Output the (X, Y) coordinate of the center of the cell containing the given text.  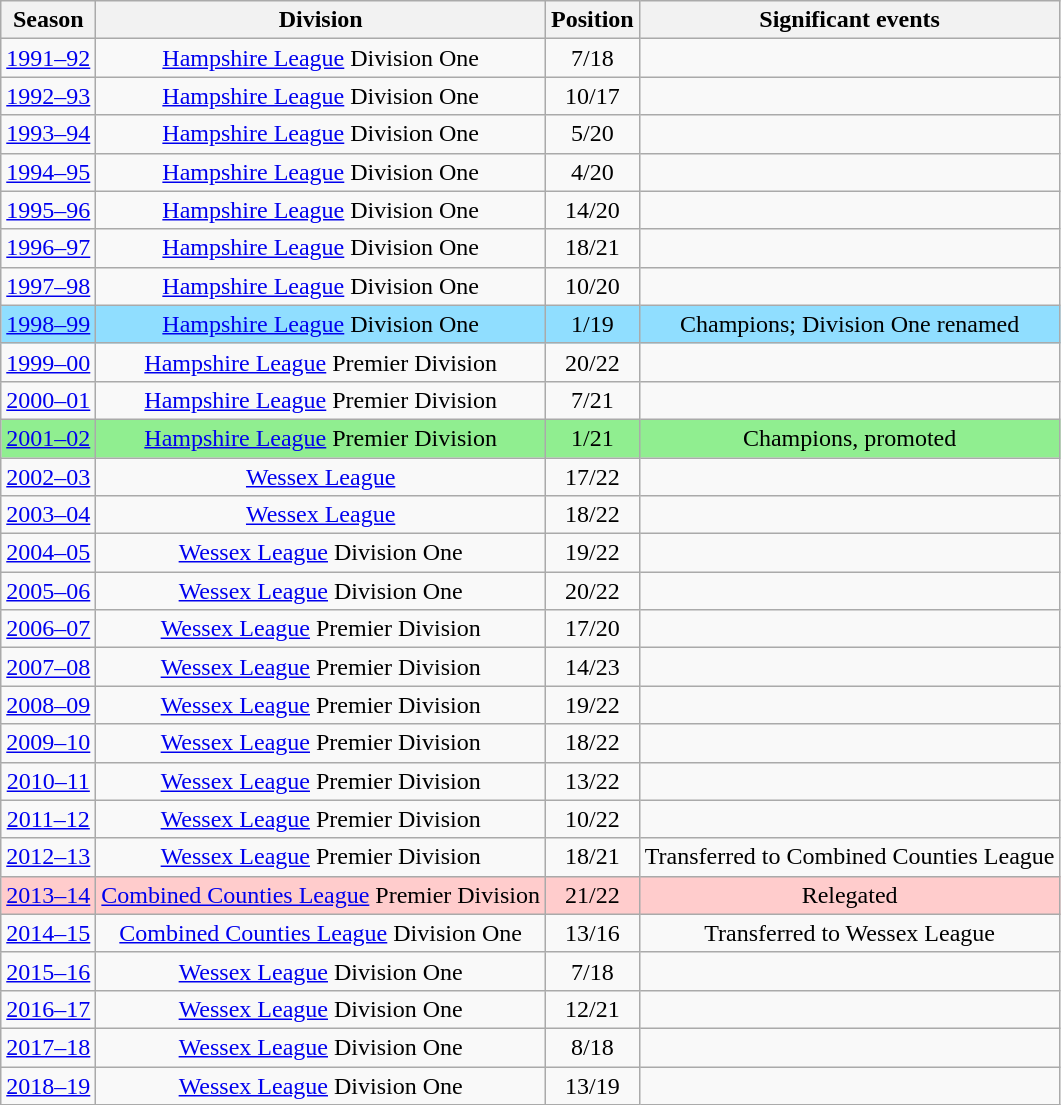
1992–93 (48, 96)
4/20 (592, 172)
1995–96 (48, 210)
Combined Counties League Premier Division (321, 895)
2001–02 (48, 438)
Champions; Division One renamed (850, 324)
2006–07 (48, 629)
2013–14 (48, 895)
Division (321, 20)
17/20 (592, 629)
7/21 (592, 400)
2005–06 (48, 591)
2009–10 (48, 743)
1996–97 (48, 248)
13/19 (592, 1085)
12/21 (592, 1009)
10/20 (592, 286)
2000–01 (48, 400)
2011–12 (48, 819)
2016–17 (48, 1009)
Relegated (850, 895)
Transferred to Wessex League (850, 933)
10/22 (592, 819)
1999–00 (48, 362)
1998–99 (48, 324)
Champions, promoted (850, 438)
Season (48, 20)
14/20 (592, 210)
Combined Counties League Division One (321, 933)
8/18 (592, 1047)
2017–18 (48, 1047)
13/16 (592, 933)
21/22 (592, 895)
2018–19 (48, 1085)
17/22 (592, 477)
Significant events (850, 20)
13/22 (592, 781)
2007–08 (48, 667)
10/17 (592, 96)
Position (592, 20)
2003–04 (48, 515)
14/23 (592, 667)
1994–95 (48, 172)
2014–15 (48, 933)
5/20 (592, 134)
2015–16 (48, 971)
Transferred to Combined Counties League (850, 857)
2008–09 (48, 705)
2004–05 (48, 553)
1/19 (592, 324)
2012–13 (48, 857)
1991–92 (48, 58)
1993–94 (48, 134)
2010–11 (48, 781)
1997–98 (48, 286)
2002–03 (48, 477)
1/21 (592, 438)
